From the cell containing the given text, extract its center point as [X, Y] coordinate. 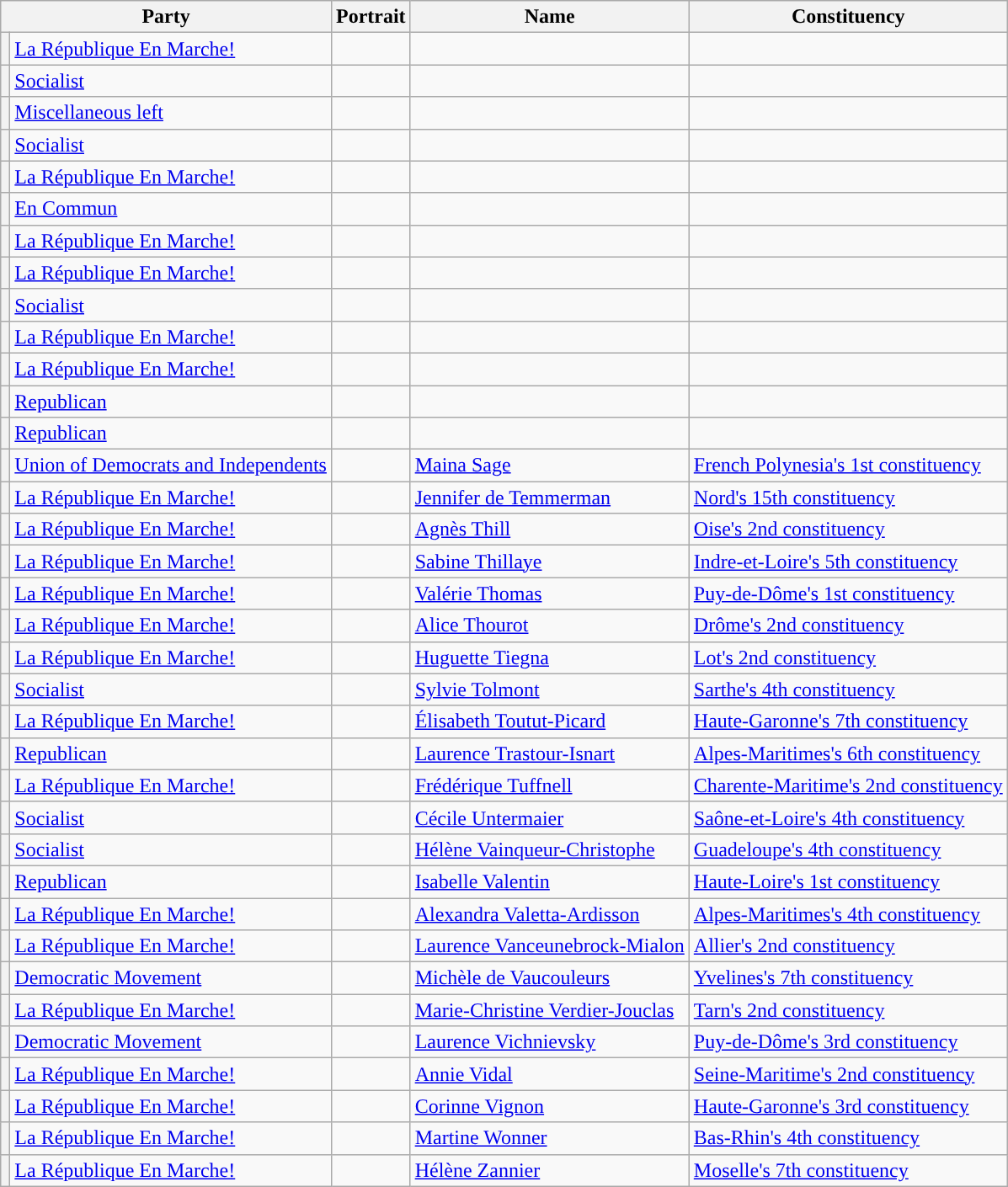
Charente-Maritime's 2nd constituency [848, 785]
Haute-Garonne's 7th constituency [848, 721]
Martine Wonner [549, 1138]
Bas-Rhin's 4th constituency [848, 1138]
Michèle de Vaucouleurs [549, 978]
Hélène Zannier [549, 1170]
Portrait [371, 17]
Lot's 2nd constituency [848, 657]
Seine-Maritime's 2nd constituency [848, 1074]
Haute-Garonne's 3rd constituency [848, 1106]
French Polynesia's 1st constituency [848, 466]
Saône-et-Loire's 4th constituency [848, 817]
Constituency [848, 17]
Frédérique Tuffnell [549, 785]
Agnès Thill [549, 530]
En Commun [171, 209]
Élisabeth Toutut-Picard [549, 721]
Jennifer de Temmerman [549, 498]
Cécile Untermaier [549, 817]
Laurence Vanceunebrock-Mialon [549, 946]
Alexandra Valetta-Ardisson [549, 913]
Party [167, 17]
Valérie Thomas [549, 593]
Nord's 15th constituency [848, 498]
Name [549, 17]
Tarn's 2nd constituency [848, 1010]
Puy-de-Dôme's 1st constituency [848, 593]
Drôme's 2nd constituency [848, 625]
Indre-et-Loire's 5th constituency [848, 562]
Hélène Vainqueur-Christophe [549, 849]
Corinne Vignon [549, 1106]
Alpes-Maritimes's 4th constituency [848, 913]
Haute-Loire's 1st constituency [848, 881]
Sylvie Tolmont [549, 689]
Alice Thourot [549, 625]
Isabelle Valentin [549, 881]
Sarthe's 4th constituency [848, 689]
Sabine Thillaye [549, 562]
Yvelines's 7th constituency [848, 978]
Miscellaneous left [171, 113]
Annie Vidal [549, 1074]
Huguette Tiegna [549, 657]
Allier's 2nd constituency [848, 946]
Guadeloupe's 4th constituency [848, 849]
Maina Sage [549, 466]
Moselle's 7th constituency [848, 1170]
Marie-Christine Verdier-Jouclas [549, 1010]
Laurence Trastour-Isnart [549, 753]
Union of Democrats and Independents [171, 466]
Oise's 2nd constituency [848, 530]
Laurence Vichnievsky [549, 1042]
Puy-de-Dôme's 3rd constituency [848, 1042]
Alpes-Maritimes's 6th constituency [848, 753]
